Detect which cell encompasses the target text, then output its (X, Y) center coordinate. 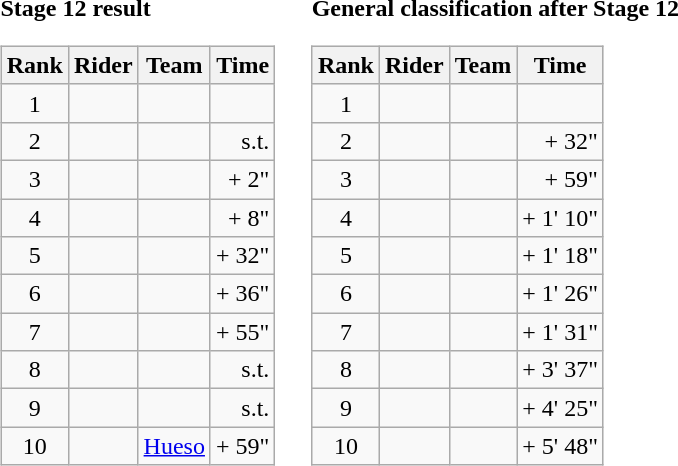
+ 36" (242, 294)
+ 8" (242, 217)
+ 1' 26" (560, 294)
+ 4' 25" (560, 408)
+ 1' 18" (560, 256)
+ 1' 31" (560, 332)
+ 5' 48" (560, 446)
Hueso (174, 446)
+ 2" (242, 179)
+ 3' 37" (560, 370)
+ 1' 10" (560, 217)
+ 55" (242, 332)
